Return the [X, Y] coordinate for the center point of the cell that contains the specified text.  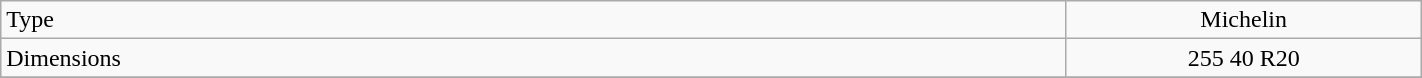
Michelin [1244, 20]
Type [534, 20]
255 40 R20 [1244, 58]
Dimensions [534, 58]
